Capture the cell that displays the provided text and extract its (x, y) central coordinate. 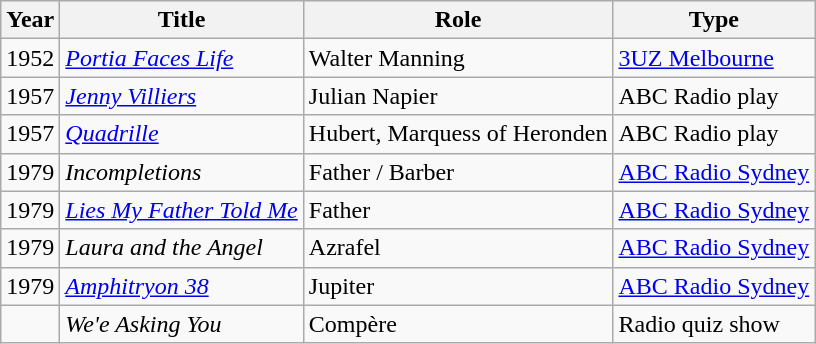
Julian Napier (458, 96)
Incompletions (182, 172)
Jenny Villiers (182, 96)
Hubert, Marquess of Heronden (458, 134)
Azrafel (458, 248)
Lies My Father Told Me (182, 210)
Compère (458, 324)
Father / Barber (458, 172)
We'e Asking You (182, 324)
Walter Manning (458, 58)
Role (458, 20)
Title (182, 20)
Amphitryon 38 (182, 286)
3UZ Melbourne (714, 58)
1952 (30, 58)
Laura and the Angel (182, 248)
Portia Faces Life (182, 58)
Type (714, 20)
Year (30, 20)
Radio quiz show (714, 324)
Jupiter (458, 286)
Quadrille (182, 134)
Father (458, 210)
